Output the (x, y) coordinate of the center of the cell containing the given text.  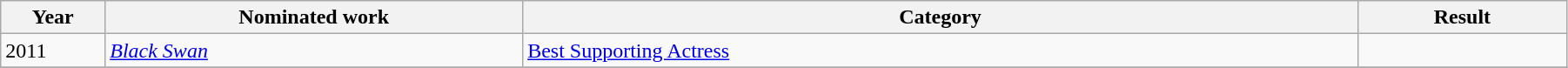
Year (53, 17)
Category (941, 17)
Black Swan (314, 51)
Result (1462, 17)
Nominated work (314, 17)
2011 (53, 51)
Best Supporting Actress (941, 51)
